Search for the cell housing the specified text and yield its (x, y) center coordinate. 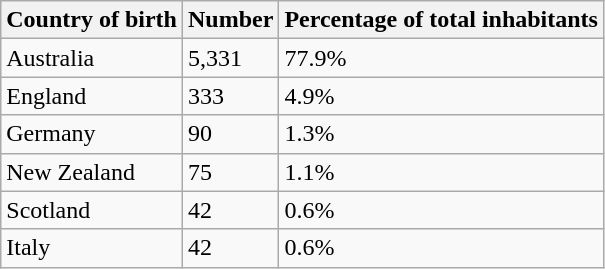
75 (230, 172)
Number (230, 20)
Country of birth (92, 20)
Italy (92, 248)
333 (230, 96)
1.3% (442, 134)
1.1% (442, 172)
Percentage of total inhabitants (442, 20)
Scotland (92, 210)
77.9% (442, 58)
Australia (92, 58)
England (92, 96)
Germany (92, 134)
New Zealand (92, 172)
90 (230, 134)
5,331 (230, 58)
4.9% (442, 96)
